Extract the [X, Y] coordinate from the center of the cell holding the provided text.  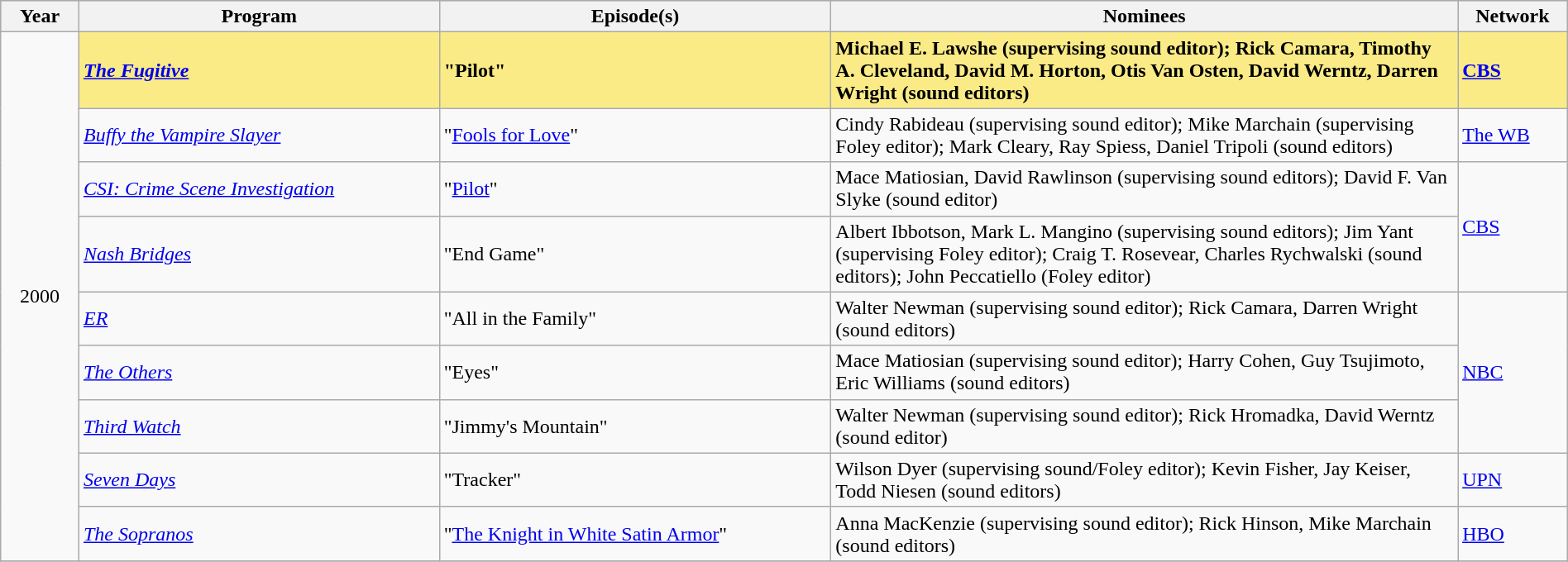
"Jimmy's Mountain" [635, 426]
The WB [1513, 136]
"Eyes" [635, 372]
"All in the Family" [635, 319]
The Others [259, 372]
ER [259, 319]
Buffy the Vampire Slayer [259, 136]
Nash Bridges [259, 254]
Wilson Dyer (supervising sound/Foley editor); Kevin Fisher, Jay Keiser, Todd Niesen (sound editors) [1145, 479]
"Fools for Love" [635, 136]
"The Knight in White Satin Armor" [635, 534]
Mace Matiosian, David Rawlinson (supervising sound editors); David F. Van Slyke (sound editor) [1145, 188]
Seven Days [259, 479]
"Tracker" [635, 479]
Walter Newman (supervising sound editor); Rick Camara, Darren Wright (sound editors) [1145, 319]
2000 [40, 297]
The Fugitive [259, 70]
NBC [1513, 372]
Walter Newman (supervising sound editor); Rick Hromadka, David Werntz (sound editor) [1145, 426]
Episode(s) [635, 17]
Network [1513, 17]
Program [259, 17]
The Sopranos [259, 534]
"End Game" [635, 254]
Mace Matiosian (supervising sound editor); Harry Cohen, Guy Tsujimoto, Eric Williams (sound editors) [1145, 372]
Year [40, 17]
Nominees [1145, 17]
HBO [1513, 534]
Anna MacKenzie (supervising sound editor); Rick Hinson, Mike Marchain (sound editors) [1145, 534]
Cindy Rabideau (supervising sound editor); Mike Marchain (supervising Foley editor); Mark Cleary, Ray Spiess, Daniel Tripoli (sound editors) [1145, 136]
UPN [1513, 479]
Third Watch [259, 426]
CSI: Crime Scene Investigation [259, 188]
